Locate the cell with the specified text and output its [x, y] center coordinate. 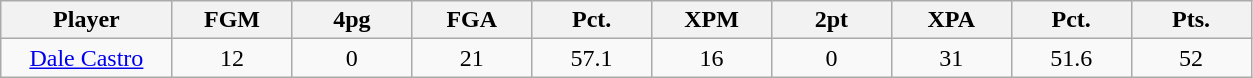
52 [1191, 58]
2pt [831, 20]
Dale Castro [86, 58]
FGM [232, 20]
21 [472, 58]
51.6 [1071, 58]
Player [86, 20]
12 [232, 58]
Pts. [1191, 20]
57.1 [592, 58]
XPM [712, 20]
FGA [472, 20]
31 [951, 58]
4pg [352, 20]
XPA [951, 20]
16 [712, 58]
